Capture the cell that displays the provided text and extract its [X, Y] central coordinate. 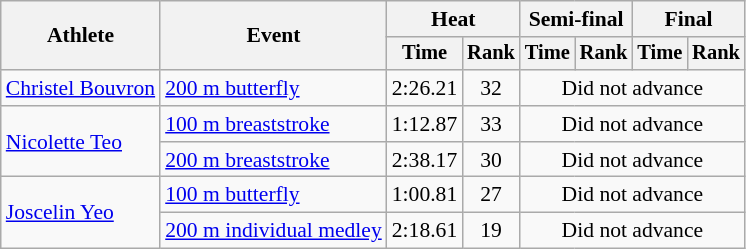
19 [491, 231]
Christel Bouvron [80, 88]
30 [491, 160]
Joscelin Yeo [80, 212]
32 [491, 88]
2:18.61 [424, 231]
100 m butterfly [274, 195]
100 m breaststroke [274, 124]
Event [274, 36]
Heat [454, 19]
200 m butterfly [274, 88]
Nicolette Teo [80, 142]
2:38.17 [424, 160]
200 m individual medley [274, 231]
Semi-final [576, 19]
1:12.87 [424, 124]
200 m breaststroke [274, 160]
1:00.81 [424, 195]
33 [491, 124]
27 [491, 195]
2:26.21 [424, 88]
Final [688, 19]
Athlete [80, 36]
